From the cell containing the given text, extract its center point as (X, Y) coordinate. 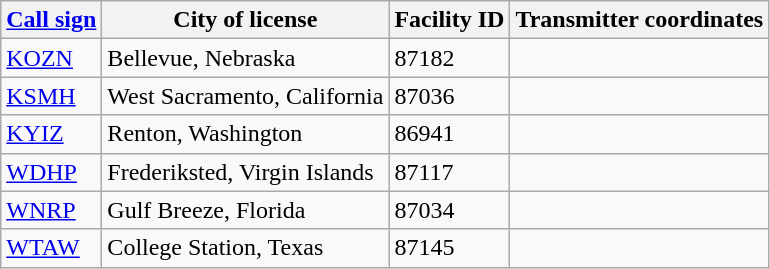
West Sacramento, California (246, 96)
Facility ID (450, 20)
KYIZ (52, 134)
College Station, Texas (246, 248)
87182 (450, 58)
KOZN (52, 58)
WDHP (52, 172)
86941 (450, 134)
87145 (450, 248)
WTAW (52, 248)
Bellevue, Nebraska (246, 58)
WNRP (52, 210)
City of license (246, 20)
87034 (450, 210)
Transmitter coordinates (640, 20)
Frederiksted, Virgin Islands (246, 172)
87036 (450, 96)
Call sign (52, 20)
87117 (450, 172)
Gulf Breeze, Florida (246, 210)
KSMH (52, 96)
Renton, Washington (246, 134)
